Search for the cell housing the specified text and yield its [X, Y] center coordinate. 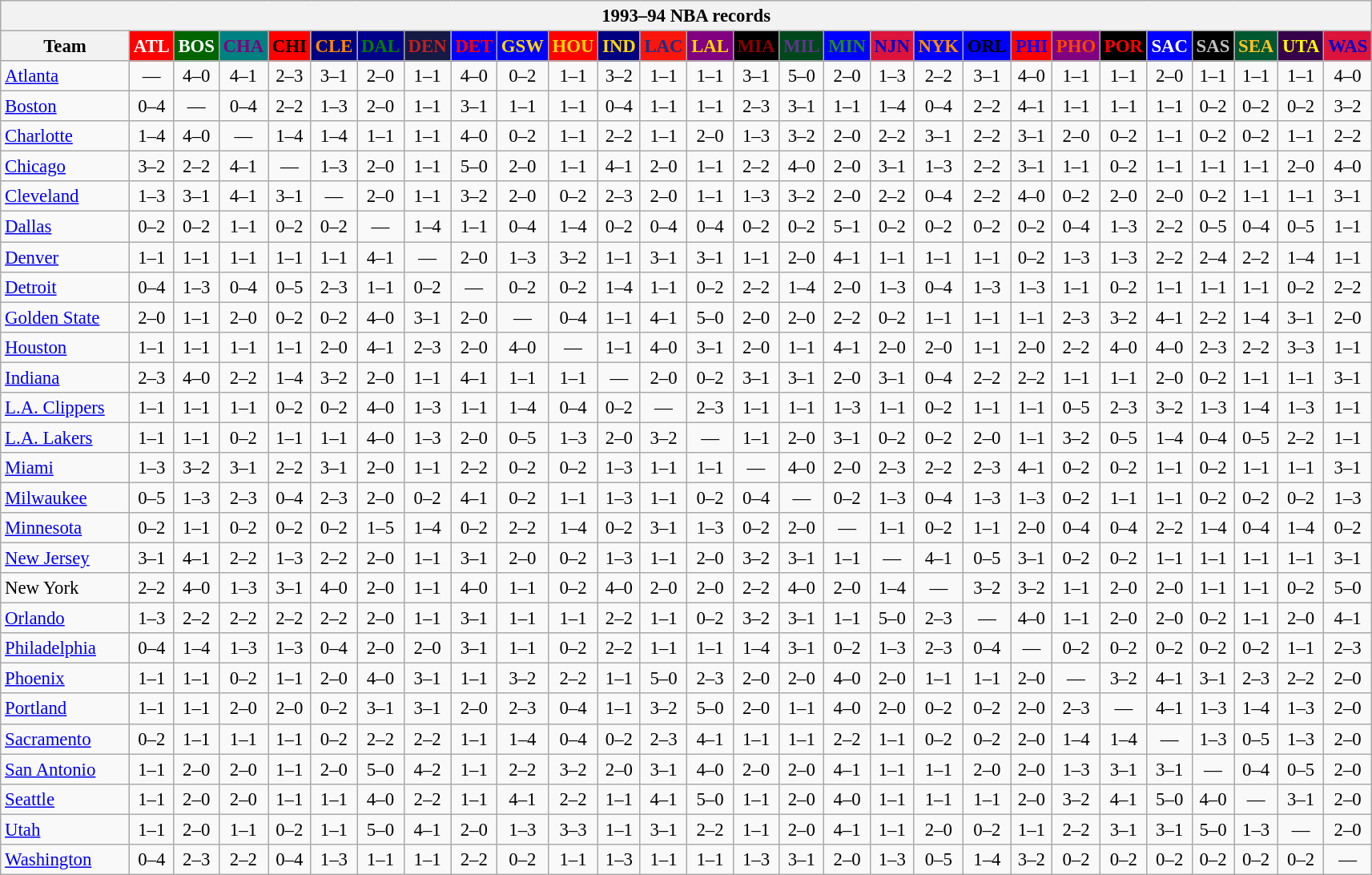
PHI [1032, 46]
NYK [939, 46]
Seattle [66, 799]
2–4 [1213, 257]
Indiana [66, 377]
IND [619, 46]
L.A. Lakers [66, 437]
1993–94 NBA records [686, 16]
GSW [522, 46]
Dallas [66, 227]
UTA [1301, 46]
Miami [66, 468]
ORL [987, 46]
Milwaukee [66, 498]
1–5 [381, 528]
DAL [381, 46]
LAL [710, 46]
MIN [847, 46]
5–1 [847, 227]
Philadelphia [66, 648]
CHA [243, 46]
SAS [1213, 46]
MIA [756, 46]
POR [1123, 46]
New York [66, 588]
Portland [66, 709]
CHI [289, 46]
Boston [66, 107]
NJN [892, 46]
CLE [333, 46]
L.A. Clippers [66, 408]
BOS [196, 46]
MIL [802, 46]
DEN [428, 46]
4–2 [428, 769]
ATL [151, 46]
Charlotte [66, 136]
DET [474, 46]
Golden State [66, 317]
Phoenix [66, 679]
PHO [1076, 46]
HOU [573, 46]
Cleveland [66, 196]
Minnesota [66, 528]
New Jersey [66, 558]
Houston [66, 347]
Sacramento [66, 739]
Team [66, 46]
SAC [1169, 46]
Chicago [66, 167]
Atlanta [66, 76]
LAC [663, 46]
WAS [1348, 46]
Washington [66, 860]
Orlando [66, 619]
Detroit [66, 287]
Utah [66, 829]
Denver [66, 257]
SEA [1256, 46]
San Antonio [66, 769]
